Scan for the cell matching the given text and deliver its (x, y) coordinate at center. 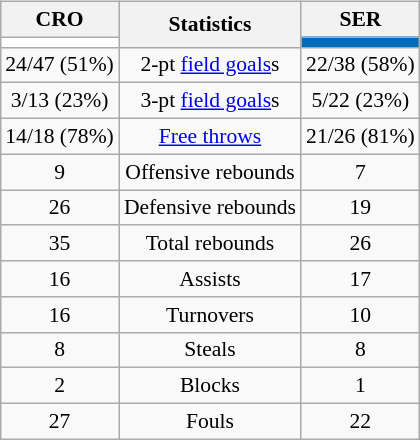
9 (60, 172)
CRO (60, 19)
1 (360, 386)
2 (60, 386)
22 (360, 421)
24/47 (51%) (60, 65)
Blocks (210, 386)
2-pt field goalss (210, 65)
Offensive rebounds (210, 172)
5/22 (23%) (360, 101)
Turnovers (210, 314)
3/13 (23%) (60, 101)
Free throws (210, 136)
14/18 (78%) (60, 136)
27 (60, 421)
3-pt field goalss (210, 101)
22/38 (58%) (360, 65)
Defensive rebounds (210, 208)
35 (60, 243)
SER (360, 19)
21/26 (81%) (360, 136)
Fouls (210, 421)
Assists (210, 279)
Steals (210, 350)
7 (360, 172)
19 (360, 208)
Statistics (210, 24)
10 (360, 314)
Total rebounds (210, 243)
17 (360, 279)
